Locate the cell with the specified text and output its (X, Y) center coordinate. 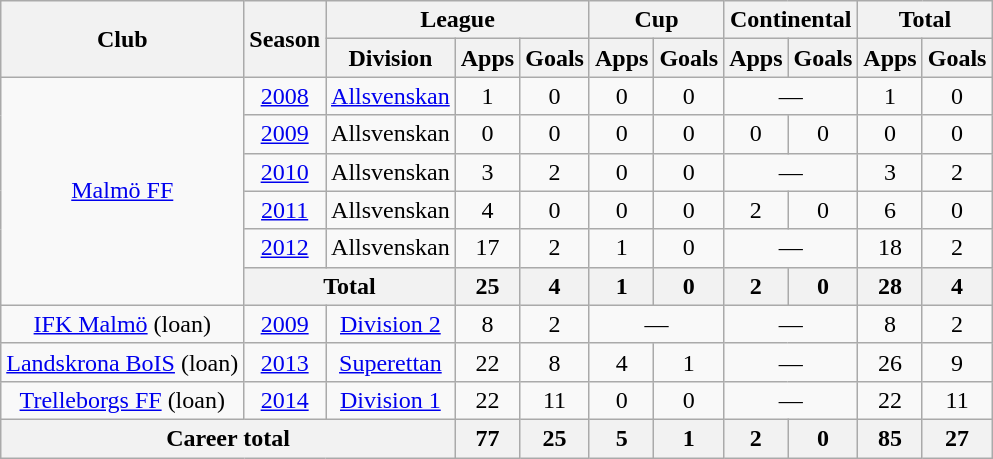
Landskrona BoIS (loan) (122, 362)
Continental (791, 20)
26 (890, 362)
League (458, 20)
Career total (228, 438)
27 (957, 438)
5 (621, 438)
Club (122, 39)
6 (890, 210)
9 (957, 362)
Division 2 (391, 324)
Cup (656, 20)
Division (391, 58)
77 (487, 438)
2013 (285, 362)
17 (487, 248)
Division 1 (391, 400)
18 (890, 248)
2011 (285, 210)
Trelleborgs FF (loan) (122, 400)
2012 (285, 248)
Superettan (391, 362)
2010 (285, 172)
IFK Malmö (loan) (122, 324)
28 (890, 286)
Malmö FF (122, 191)
85 (890, 438)
2008 (285, 96)
2014 (285, 400)
Season (285, 39)
